Capture the cell that displays the provided text and extract its [x, y] central coordinate. 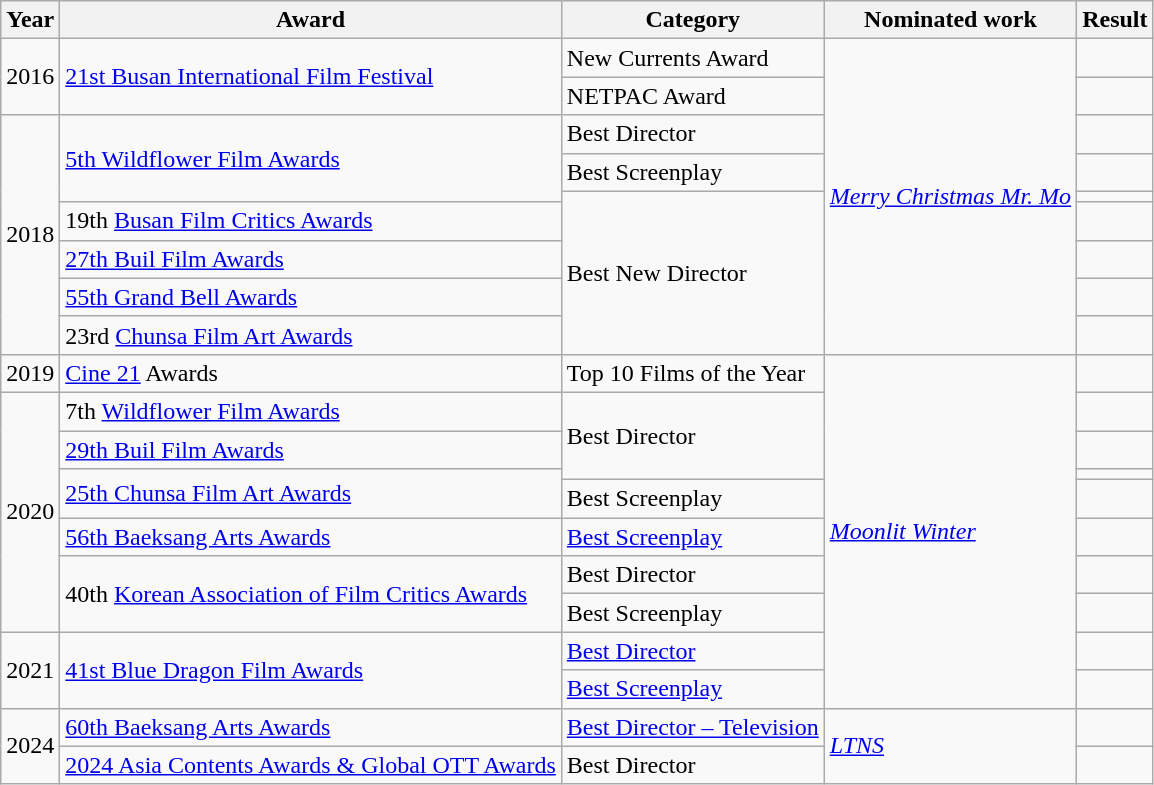
41st Blue Dragon Film Awards [311, 670]
21st Busan International Film Festival [311, 77]
NETPAC Award [692, 96]
56th Baeksang Arts Awards [311, 537]
7th Wildflower Film Awards [311, 411]
25th Chunsa Film Art Awards [311, 494]
Nominated work [950, 20]
2018 [30, 234]
Cine 21 Awards [311, 373]
2019 [30, 373]
2024 Asia Contents Awards & Global OTT Awards [311, 765]
29th Buil Film Awards [311, 449]
Moonlit Winter [950, 531]
2016 [30, 77]
Category [692, 20]
60th Baeksang Arts Awards [311, 727]
Best Director – Television [692, 727]
New Currents Award [692, 58]
2020 [30, 512]
55th Grand Bell Awards [311, 297]
Year [30, 20]
LTNS [950, 746]
Best New Director [692, 272]
19th Busan Film Critics Awards [311, 221]
27th Buil Film Awards [311, 259]
Top 10 Films of the Year [692, 373]
Result [1115, 20]
23rd Chunsa Film Art Awards [311, 335]
40th Korean Association of Film Critics Awards [311, 594]
Award [311, 20]
5th Wildflower Film Awards [311, 158]
Merry Christmas Mr. Mo [950, 197]
2024 [30, 746]
2021 [30, 670]
